Output the [X, Y] coordinate of the center of the cell containing the given text.  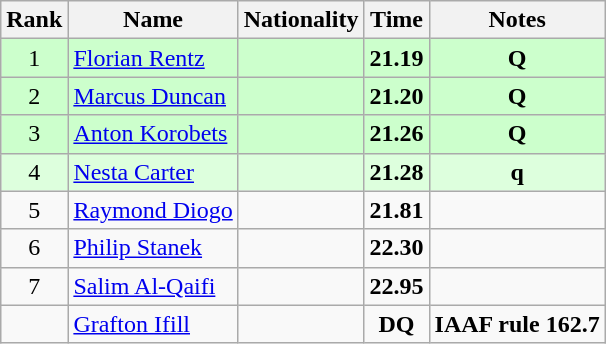
Salim Al-Qaifi [153, 286]
21.26 [396, 134]
4 [34, 172]
Time [396, 20]
22.95 [396, 286]
3 [34, 134]
Grafton Ifill [153, 324]
Nesta Carter [153, 172]
22.30 [396, 248]
5 [34, 210]
Philip Stanek [153, 248]
6 [34, 248]
2 [34, 96]
21.19 [396, 58]
Rank [34, 20]
21.20 [396, 96]
21.28 [396, 172]
Anton Korobets [153, 134]
DQ [396, 324]
Florian Rentz [153, 58]
Notes [517, 20]
Marcus Duncan [153, 96]
7 [34, 286]
Nationality [301, 20]
1 [34, 58]
Name [153, 20]
IAAF rule 162.7 [517, 324]
Raymond Diogo [153, 210]
21.81 [396, 210]
q [517, 172]
